Return (x, y) of the center of cell containing provided text 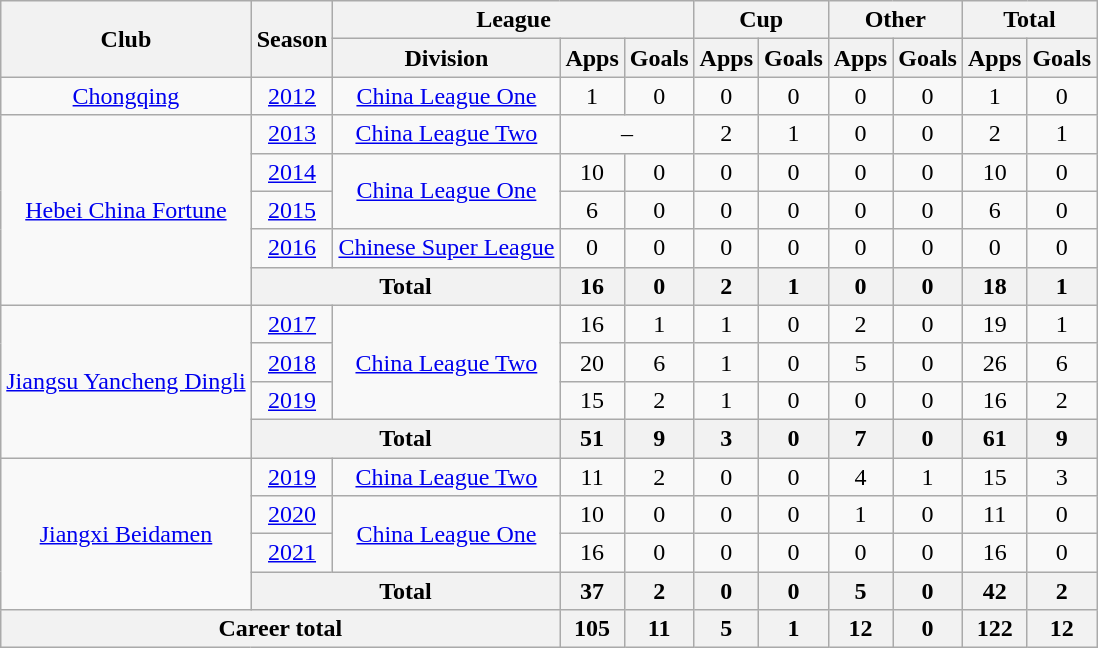
Club (126, 39)
Cup (761, 20)
2018 (292, 362)
26 (994, 362)
2015 (292, 210)
37 (592, 591)
42 (994, 591)
2013 (292, 134)
Season (292, 39)
Other (895, 20)
19 (994, 324)
2017 (292, 324)
– (627, 134)
2020 (292, 515)
Career total (280, 629)
61 (994, 438)
2012 (292, 96)
Division (446, 58)
Hebei China Fortune (126, 210)
Chinese Super League (446, 248)
2021 (292, 553)
20 (592, 362)
105 (592, 629)
Jiangsu Yancheng Dingli (126, 381)
2016 (292, 248)
2014 (292, 172)
7 (860, 438)
122 (994, 629)
51 (592, 438)
Jiangxi Beidamen (126, 534)
Chongqing (126, 96)
18 (994, 286)
4 (860, 477)
League (514, 20)
